Pinpoint the cell where the given text exists, returning its (x, y) midpoint coordinate. 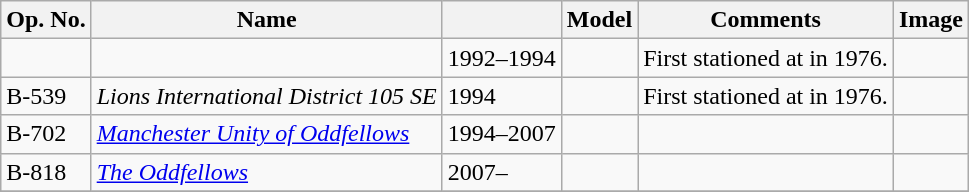
B-818 (46, 172)
B-539 (46, 96)
1992–1994 (502, 58)
Image (930, 20)
Lions International District 105 SE (266, 96)
1994 (502, 96)
Manchester Unity of Oddfellows (266, 134)
Op. No. (46, 20)
Name (266, 20)
The Oddfellows (266, 172)
B-702 (46, 134)
Model (599, 20)
Comments (766, 20)
1994–2007 (502, 134)
2007– (502, 172)
